From the cell containing the given text, extract its center point as (X, Y) coordinate. 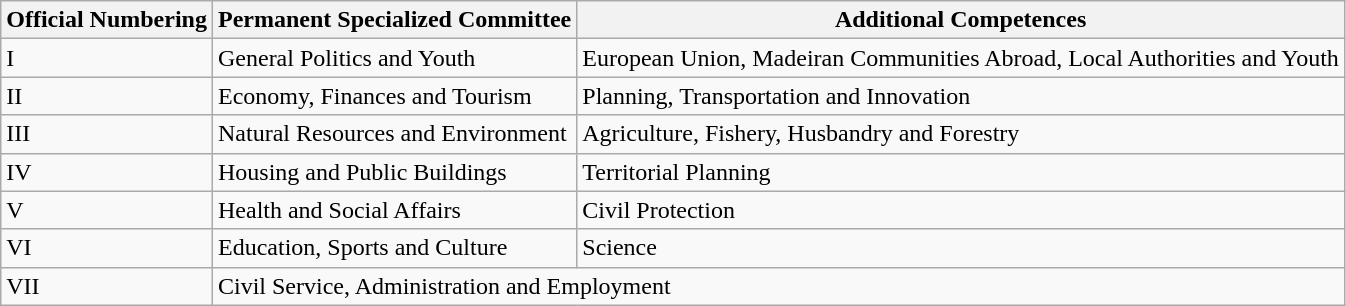
Civil Protection (961, 210)
Economy, Finances and Tourism (394, 96)
General Politics and Youth (394, 58)
Science (961, 248)
VI (107, 248)
Agriculture, Fishery, Husbandry and Forestry (961, 134)
Planning, Transportation and Innovation (961, 96)
III (107, 134)
European Union, Madeiran Communities Abroad, Local Authorities and Youth (961, 58)
Natural Resources and Environment (394, 134)
V (107, 210)
Health and Social Affairs (394, 210)
Permanent Specialized Committee (394, 20)
Education, Sports and Culture (394, 248)
IV (107, 172)
VII (107, 286)
Official Numbering (107, 20)
Housing and Public Buildings (394, 172)
Additional Competences (961, 20)
Civil Service, Administration and Employment (778, 286)
Territorial Planning (961, 172)
I (107, 58)
II (107, 96)
